Find where the given text appears and provide that cell's center as [X, Y] coordinate. 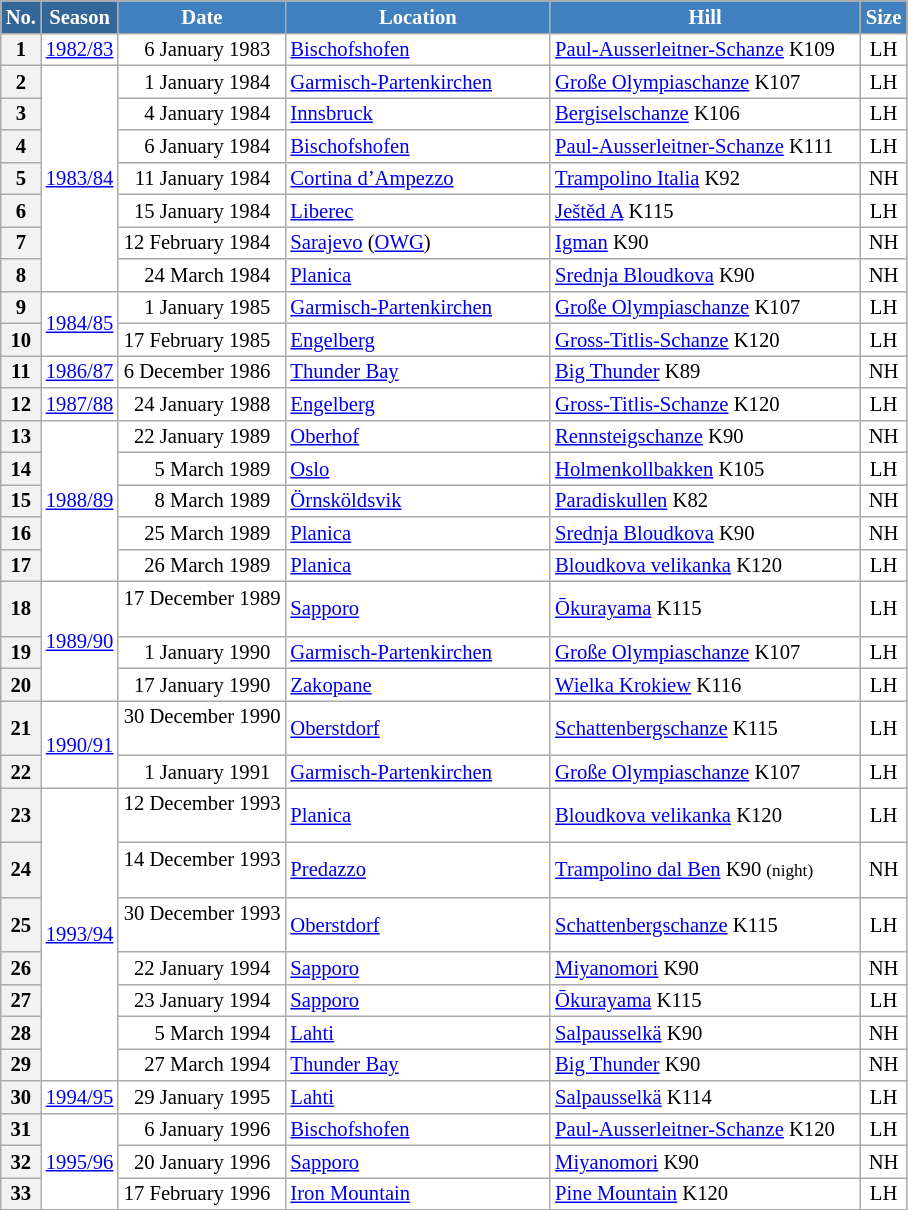
Big Thunder K90 [705, 1064]
20 January 1996 [202, 1161]
27 March 1994 [202, 1064]
1 January 1984 [202, 81]
24 March 1984 [202, 274]
Salpausselkä K114 [705, 1096]
1995/96 [80, 1162]
6 January 1984 [202, 146]
Oslo [418, 468]
17 February 1985 [202, 339]
31 [21, 1129]
No. [21, 16]
7 [21, 242]
Paul-Ausserleitner-Schanze K111 [705, 146]
30 [21, 1096]
25 March 1989 [202, 532]
33 [21, 1193]
26 [21, 968]
Wielka Krokiew K116 [705, 684]
Season [80, 16]
1 January 1985 [202, 307]
Liberec [418, 210]
12 February 1984 [202, 242]
Holmenkollbakken K105 [705, 468]
20 [21, 684]
Örnsköldsvik [418, 500]
15 January 1984 [202, 210]
1983/84 [80, 178]
1987/88 [80, 404]
29 January 1995 [202, 1096]
21 [21, 728]
24 [21, 870]
26 March 1989 [202, 565]
24 January 1988 [202, 404]
17 January 1990 [202, 684]
18 [21, 608]
Igman K90 [705, 242]
4 January 1984 [202, 113]
1989/90 [80, 640]
30 December 1993 [202, 924]
17 February 1996 [202, 1193]
8 March 1989 [202, 500]
Date [202, 16]
13 [21, 436]
2 [21, 81]
15 [21, 500]
9 [21, 307]
Predazzo [418, 870]
6 January 1996 [202, 1129]
Pine Mountain K120 [705, 1193]
23 [21, 814]
5 March 1989 [202, 468]
Paul-Ausserleitner-Schanze K109 [705, 49]
11 January 1984 [202, 178]
25 [21, 924]
Oberhof [418, 436]
Hill [705, 16]
6 [21, 210]
22 [21, 771]
Cortina d’Ampezzo [418, 178]
16 [21, 532]
1 January 1991 [202, 771]
23 January 1994 [202, 1000]
1 January 1990 [202, 652]
4 [21, 146]
6 January 1983 [202, 49]
Innsbruck [418, 113]
Location [418, 16]
Size [884, 16]
Big Thunder K89 [705, 371]
Paradiskullen K82 [705, 500]
14 [21, 468]
Trampolino dal Ben K90 (night) [705, 870]
30 December 1990 [202, 728]
12 [21, 404]
1993/94 [80, 934]
Rennsteigschanze K90 [705, 436]
Sarajevo (OWG) [418, 242]
19 [21, 652]
Salpausselkä K90 [705, 1032]
Bergiselschanze K106 [705, 113]
Trampolino Italia K92 [705, 178]
12 December 1993 [202, 814]
10 [21, 339]
17 December 1989 [202, 608]
17 [21, 565]
32 [21, 1161]
1986/87 [80, 371]
5 [21, 178]
1994/95 [80, 1096]
Paul-Ausserleitner-Schanze K120 [705, 1129]
3 [21, 113]
1982/83 [80, 49]
14 December 1993 [202, 870]
1 [21, 49]
1984/85 [80, 323]
27 [21, 1000]
Zakopane [418, 684]
Iron Mountain [418, 1193]
Ještěd A K115 [705, 210]
22 January 1994 [202, 968]
1988/89 [80, 500]
5 March 1994 [202, 1032]
29 [21, 1064]
28 [21, 1032]
1990/91 [80, 744]
8 [21, 274]
6 December 1986 [202, 371]
11 [21, 371]
22 January 1989 [202, 436]
